Pinpoint the cell where the given text exists, returning its [x, y] midpoint coordinate. 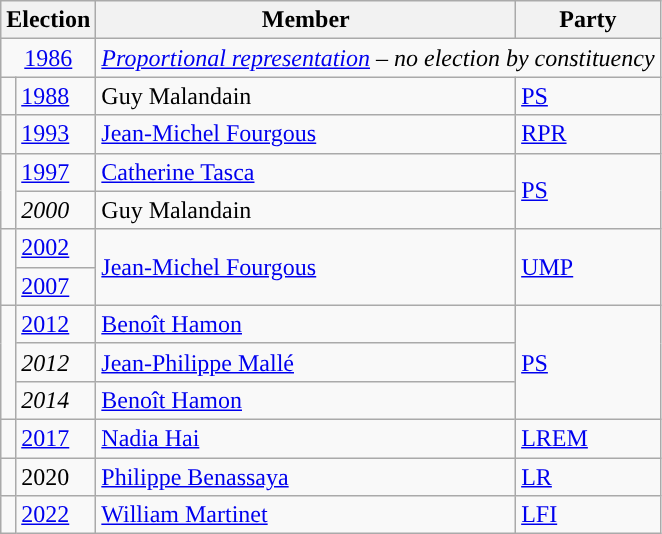
LR [588, 477]
1988 [56, 96]
2000 [56, 210]
Party [588, 20]
Nadia Hai [306, 438]
2007 [56, 286]
Member [306, 20]
LREM [588, 438]
2014 [56, 400]
RPR [588, 134]
Election [48, 20]
2020 [56, 477]
Philippe Benassaya [306, 477]
2022 [56, 515]
UMP [588, 267]
William Martinet [306, 515]
1993 [56, 134]
2002 [56, 248]
Catherine Tasca [306, 172]
Proportional representation – no election by constituency [378, 58]
2017 [56, 438]
LFI [588, 515]
1986 [48, 58]
Jean-Philippe Mallé [306, 362]
1997 [56, 172]
